Scan for the cell matching the given text and deliver its [x, y] coordinate at center. 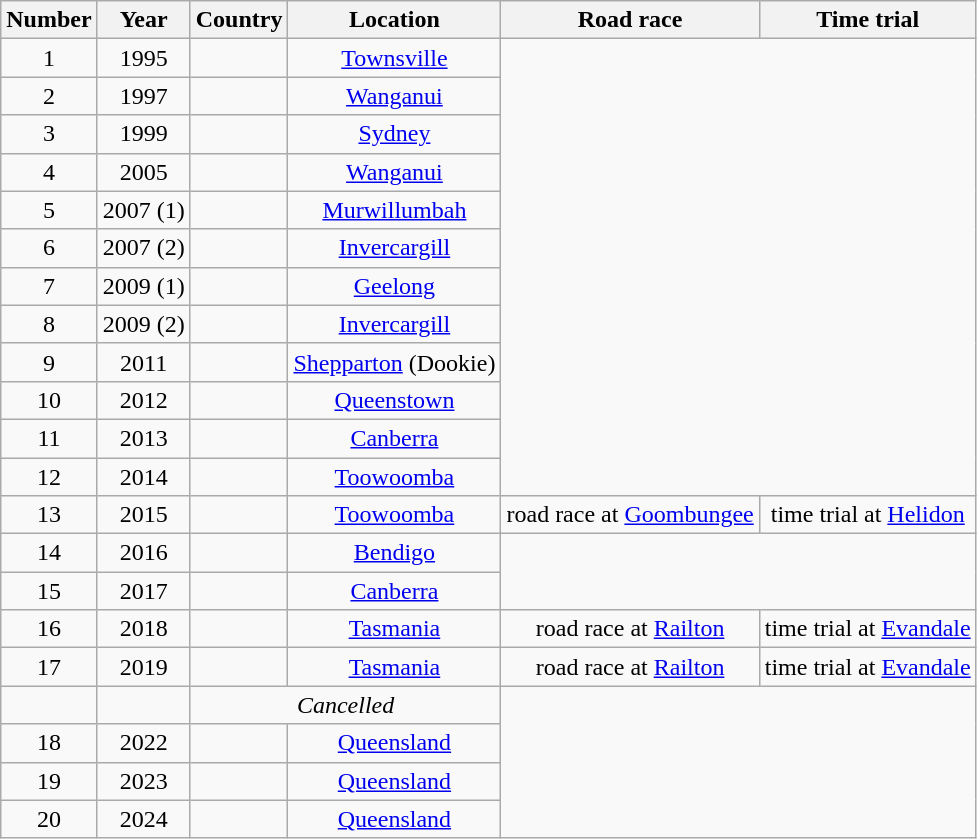
17 [49, 667]
Road race [630, 20]
12 [49, 477]
Location [394, 20]
9 [49, 362]
4 [49, 172]
Townsville [394, 58]
2018 [144, 629]
2022 [144, 743]
2007 (2) [144, 248]
2007 (1) [144, 210]
Bendigo [394, 553]
13 [49, 515]
19 [49, 781]
2009 (1) [144, 286]
2017 [144, 591]
2005 [144, 172]
1997 [144, 96]
2023 [144, 781]
2 [49, 96]
2015 [144, 515]
road race at Goombungee [630, 515]
7 [49, 286]
5 [49, 210]
2014 [144, 477]
Queenstown [394, 400]
2024 [144, 819]
20 [49, 819]
11 [49, 438]
1999 [144, 134]
15 [49, 591]
Year [144, 20]
2013 [144, 438]
2019 [144, 667]
Murwillumbah [394, 210]
time trial at Helidon [868, 515]
10 [49, 400]
6 [49, 248]
Shepparton (Dookie) [394, 362]
Country [239, 20]
Number [49, 20]
2011 [144, 362]
2009 (2) [144, 324]
16 [49, 629]
14 [49, 553]
2012 [144, 400]
18 [49, 743]
2016 [144, 553]
Geelong [394, 286]
8 [49, 324]
Time trial [868, 20]
1995 [144, 58]
Sydney [394, 134]
3 [49, 134]
Cancelled [346, 705]
1 [49, 58]
